From the cell containing the given text, extract its center point as (x, y) coordinate. 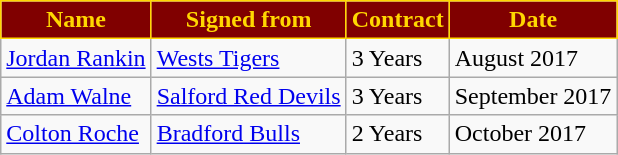
Bradford Bulls (248, 134)
Signed from (248, 20)
September 2017 (533, 96)
Colton Roche (76, 134)
October 2017 (533, 134)
Date (533, 20)
Wests Tigers (248, 58)
Jordan Rankin (76, 58)
Name (76, 20)
Salford Red Devils (248, 96)
Adam Walne (76, 96)
Contract (398, 20)
August 2017 (533, 58)
2 Years (398, 134)
